Return [X, Y] of the center of cell containing provided text 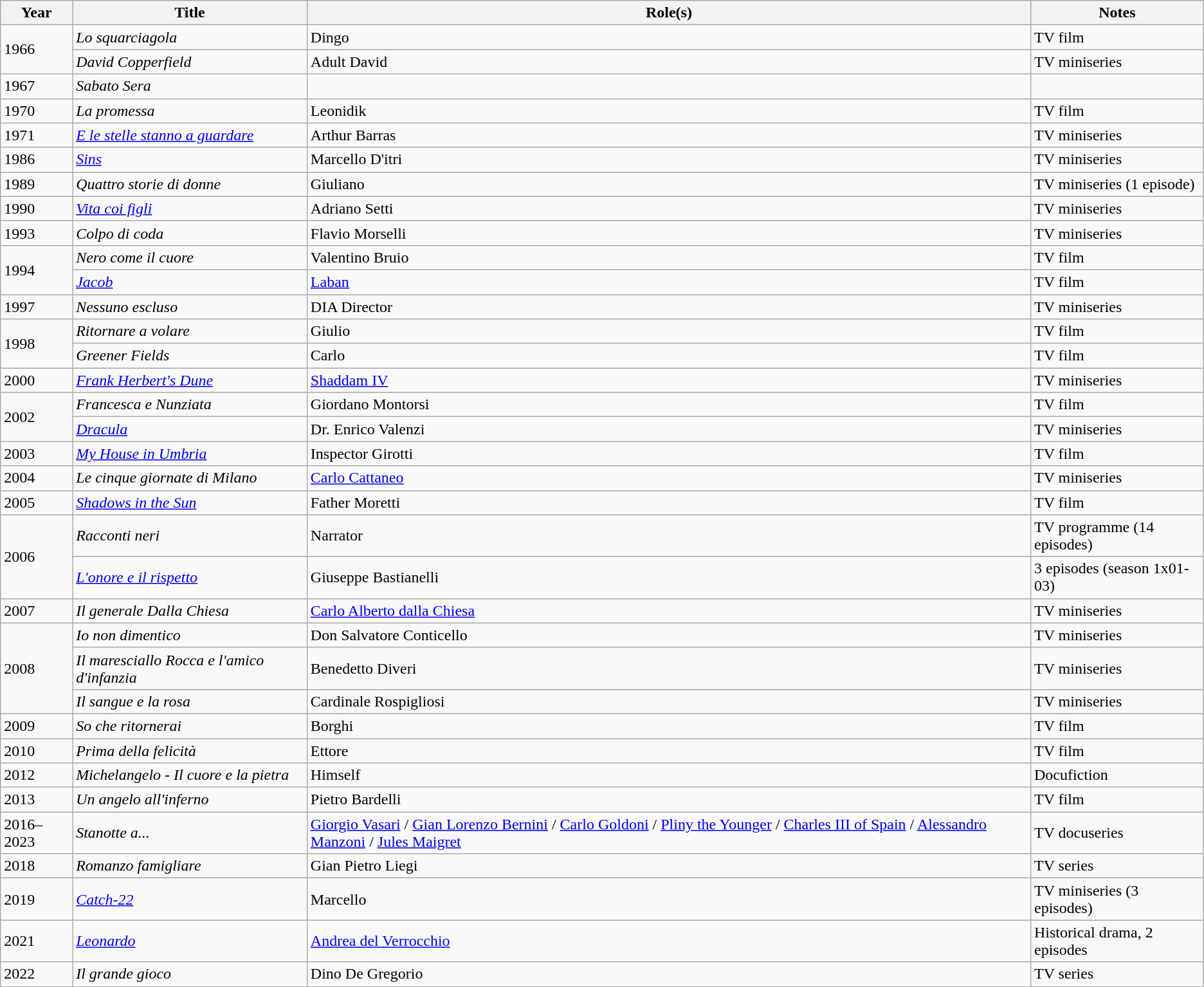
1970 [37, 111]
1997 [37, 307]
Inspector Girotti [669, 454]
Narrator [669, 535]
2000 [37, 380]
Frank Herbert's Dune [190, 380]
Francesca e Nunziata [190, 405]
Jacob [190, 282]
Giordano Montorsi [669, 405]
1993 [37, 233]
1971 [37, 135]
2008 [37, 668]
Don Salvatore Conticello [669, 635]
Flavio Morselli [669, 233]
Giulio [669, 331]
Nessuno escluso [190, 307]
Historical drama, 2 episodes [1117, 941]
Io non dimentico [190, 635]
Year [37, 13]
1994 [37, 270]
Arthur Barras [669, 135]
Carlo Cattaneo [669, 478]
Gian Pietro Liegi [669, 866]
Andrea del Verrocchio [669, 941]
Dino De Gregorio [669, 974]
TV miniseries (1 episode) [1117, 184]
1989 [37, 184]
L'onore e il rispetto [190, 578]
3 episodes (season 1x01-03) [1117, 578]
Vita coi figli [190, 208]
2009 [37, 726]
E le stelle stanno a guardare [190, 135]
2007 [37, 611]
Carlo Alberto dalla Chiesa [669, 611]
2005 [37, 503]
2018 [37, 866]
Leonardo [190, 941]
1966 [37, 50]
Shadows in the Sun [190, 503]
Giuliano [669, 184]
Nero come il cuore [190, 257]
Colpo di coda [190, 233]
Sabato Sera [190, 86]
2019 [37, 899]
Borghi [669, 726]
2013 [37, 800]
1990 [37, 208]
Pietro Bardelli [669, 800]
2010 [37, 751]
2006 [37, 557]
Laban [669, 282]
2002 [37, 417]
Role(s) [669, 13]
Marcello [669, 899]
Benedetto Diveri [669, 668]
2004 [37, 478]
Carlo [669, 356]
David Copperfield [190, 62]
1998 [37, 344]
2021 [37, 941]
Father Moretti [669, 503]
Racconti neri [190, 535]
DIA Director [669, 307]
Michelangelo - Il cuore e la pietra [190, 775]
Marcello D'itri [669, 160]
Ritornare a volare [190, 331]
2022 [37, 974]
Dingo [669, 37]
TV docuseries [1117, 833]
Notes [1117, 13]
Adriano Setti [669, 208]
TV programme (14 episodes) [1117, 535]
1967 [37, 86]
Greener Fields [190, 356]
Adult David [669, 62]
Cardinale Rospigliosi [669, 701]
Giuseppe Bastianelli [669, 578]
Himself [669, 775]
Valentino Bruio [669, 257]
1986 [37, 160]
Dr. Enrico Valenzi [669, 429]
My House in Umbria [190, 454]
So che ritornerai [190, 726]
TV miniseries (3 episodes) [1117, 899]
Il sangue e la rosa [190, 701]
Shaddam IV [669, 380]
2016–2023 [37, 833]
La promessa [190, 111]
Title [190, 13]
Catch-22 [190, 899]
2003 [37, 454]
Docufiction [1117, 775]
Prima della felicità [190, 751]
Lo squarciagola [190, 37]
Quattro storie di donne [190, 184]
Ettore [669, 751]
2012 [37, 775]
Dracula [190, 429]
Il generale Dalla Chiesa [190, 611]
Stanotte a... [190, 833]
Le cinque giornate di Milano [190, 478]
Giorgio Vasari / Gian Lorenzo Bernini / Carlo Goldoni / Pliny the Younger / Charles III of Spain / Alessandro Manzoni / Jules Maigret [669, 833]
Il grande gioco [190, 974]
Leonidik [669, 111]
Il maresciallo Rocca e l'amico d'infanzia [190, 668]
Un angelo all'inferno [190, 800]
Romanzo famigliare [190, 866]
Sins [190, 160]
